Return (X, Y) of the center of cell containing provided text 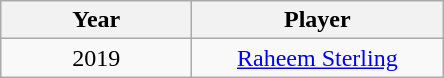
Year (96, 20)
Raheem Sterling (318, 58)
2019 (96, 58)
Player (318, 20)
